Determine the (X, Y) coordinate at the center of the cell enclosing the given text.  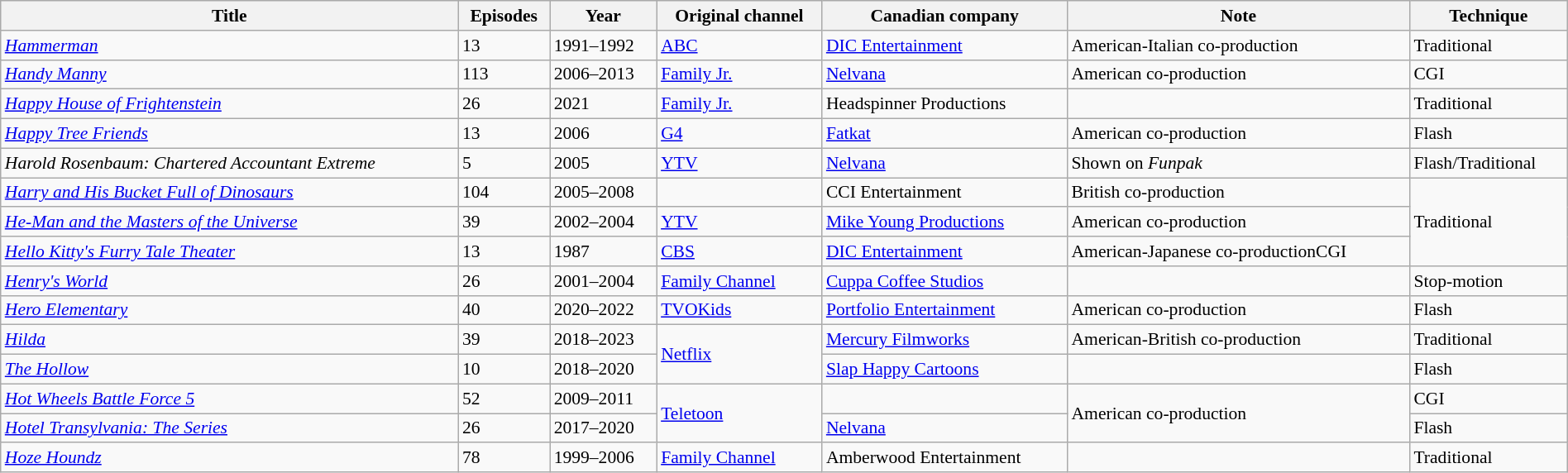
10 (504, 370)
2017–2020 (604, 428)
TVOKids (739, 310)
Slap Happy Cartoons (944, 370)
Harry and His Bucket Full of Dinosaurs (230, 193)
CCI Entertainment (944, 193)
2009–2011 (604, 399)
5 (504, 163)
Harold Rosenbaum: Chartered Accountant Extreme (230, 163)
Hero Elementary (230, 310)
Portfolio Entertainment (944, 310)
2018–2023 (604, 340)
1987 (604, 251)
Hilda (230, 340)
Happy House of Frightenstein (230, 104)
1991–1992 (604, 45)
British co-production (1238, 193)
Netflix (739, 354)
He-Man and the Masters of the Universe (230, 222)
Teletoon (739, 413)
52 (504, 399)
Hotel Transylvania: The Series (230, 428)
American-Italian co-production (1238, 45)
American-British co-production (1238, 340)
Amberwood Entertainment (944, 458)
Episodes (504, 16)
Fatkat (944, 134)
Hot Wheels Battle Force 5 (230, 399)
2020–2022 (604, 310)
The Hollow (230, 370)
Mike Young Productions (944, 222)
Title (230, 16)
2018–2020 (604, 370)
Canadian company (944, 16)
Henry's World (230, 281)
CBS (739, 251)
Headspinner Productions (944, 104)
2006–2013 (604, 74)
2005 (604, 163)
Cuppa Coffee Studios (944, 281)
113 (504, 74)
Original channel (739, 16)
Mercury Filmworks (944, 340)
2021 (604, 104)
40 (504, 310)
2002–2004 (604, 222)
American-Japanese co-productionCGI (1238, 251)
Handy Manny (230, 74)
Hammerman (230, 45)
2005–2008 (604, 193)
1999–2006 (604, 458)
2006 (604, 134)
Stop-motion (1489, 281)
104 (504, 193)
Hello Kitty's Furry Tale Theater (230, 251)
Happy Tree Friends (230, 134)
Technique (1489, 16)
Shown on Funpak (1238, 163)
Note (1238, 16)
Year (604, 16)
2001–2004 (604, 281)
78 (504, 458)
ABC (739, 45)
G4 (739, 134)
Flash/Traditional (1489, 163)
Hoze Houndz (230, 458)
